Detect which cell encompasses the target text, then output its [X, Y] center coordinate. 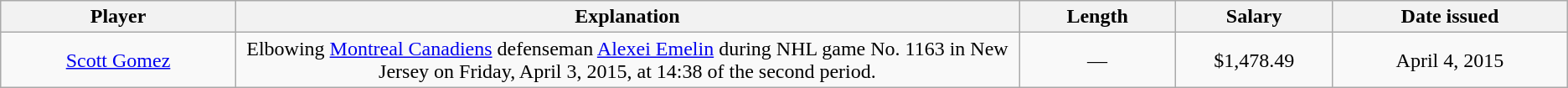
Elbowing Montreal Canadiens defenseman Alexei Emelin during NHL game No. 1163 in New Jersey on Friday, April 3, 2015, at 14:38 of the second period. [627, 60]
Length [1097, 17]
— [1097, 60]
Player [119, 17]
Salary [1255, 17]
$1,478.49 [1255, 60]
April 4, 2015 [1451, 60]
Date issued [1451, 17]
Explanation [627, 17]
Scott Gomez [119, 60]
